From the cell containing the given text, extract its center point as [x, y] coordinate. 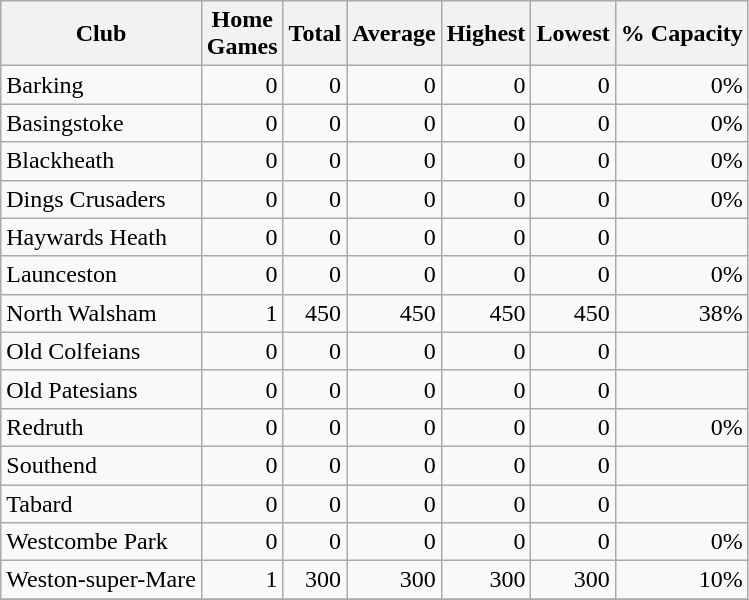
HomeGames [242, 34]
Club [102, 34]
Total [315, 34]
Redruth [102, 427]
Haywards Heath [102, 237]
Blackheath [102, 161]
Old Patesians [102, 389]
Dings Crusaders [102, 199]
North Walsham [102, 313]
Old Colfeians [102, 351]
Average [394, 34]
Launceston [102, 275]
Westcombe Park [102, 542]
% Capacity [682, 34]
Highest [486, 34]
Tabard [102, 503]
10% [682, 580]
Barking [102, 85]
Lowest [573, 34]
Basingstoke [102, 123]
Southend [102, 465]
38% [682, 313]
Weston-super-Mare [102, 580]
